Output the [X, Y] coordinate of the center of the cell containing the given text.  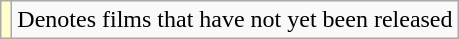
Denotes films that have not yet been released [235, 20]
